Capture the cell that displays the provided text and extract its (X, Y) central coordinate. 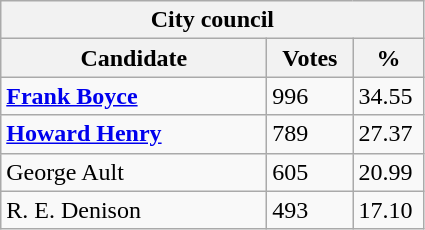
34.55 (388, 96)
17.10 (388, 210)
George Ault (134, 172)
Howard Henry (134, 134)
605 (310, 172)
493 (310, 210)
% (388, 58)
789 (310, 134)
996 (310, 96)
Candidate (134, 58)
20.99 (388, 172)
City council (212, 20)
Frank Boyce (134, 96)
Votes (310, 58)
R. E. Denison (134, 210)
27.37 (388, 134)
